Extract the (X, Y) coordinate from the center of the cell holding the provided text.  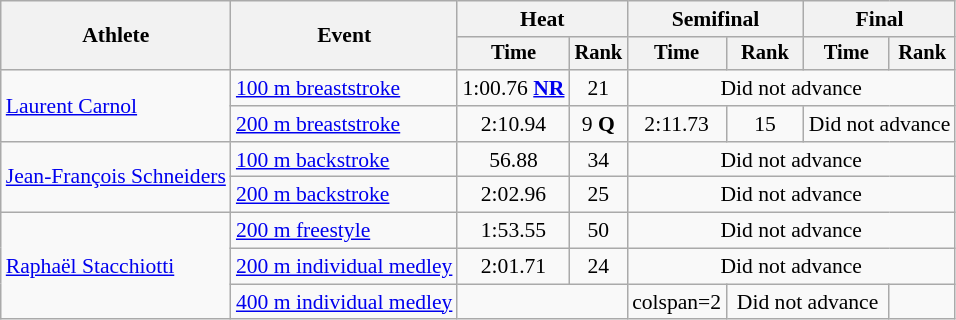
56.88 (513, 160)
Jean-François Schneiders (116, 178)
Athlete (116, 36)
100 m breaststroke (344, 88)
colspan=2 (676, 302)
Laurent Carnol (116, 106)
21 (599, 88)
Heat (542, 19)
Semifinal (716, 19)
24 (599, 267)
34 (599, 160)
2:02.96 (513, 195)
15 (765, 124)
100 m backstroke (344, 160)
200 m backstroke (344, 195)
1:53.55 (513, 231)
1:00.76 NR (513, 88)
Event (344, 36)
2:11.73 (676, 124)
25 (599, 195)
9 Q (599, 124)
200 m breaststroke (344, 124)
200 m freestyle (344, 231)
2:10.94 (513, 124)
Final (880, 19)
50 (599, 231)
200 m individual medley (344, 267)
Raphaël Stacchiotti (116, 266)
2:01.71 (513, 267)
400 m individual medley (344, 302)
